Search for the cell housing the specified text and yield its (x, y) center coordinate. 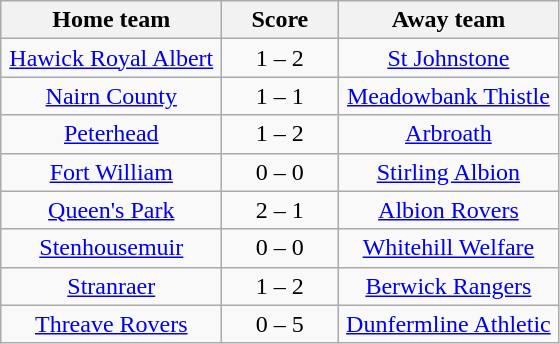
Stirling Albion (448, 172)
Home team (112, 20)
Stenhousemuir (112, 248)
Fort William (112, 172)
Queen's Park (112, 210)
2 – 1 (280, 210)
Threave Rovers (112, 324)
0 – 5 (280, 324)
Stranraer (112, 286)
1 – 1 (280, 96)
Arbroath (448, 134)
Hawick Royal Albert (112, 58)
Score (280, 20)
Peterhead (112, 134)
Meadowbank Thistle (448, 96)
Dunfermline Athletic (448, 324)
Whitehill Welfare (448, 248)
Away team (448, 20)
Berwick Rangers (448, 286)
Nairn County (112, 96)
Albion Rovers (448, 210)
St Johnstone (448, 58)
